Search for the cell housing the specified text and yield its (x, y) center coordinate. 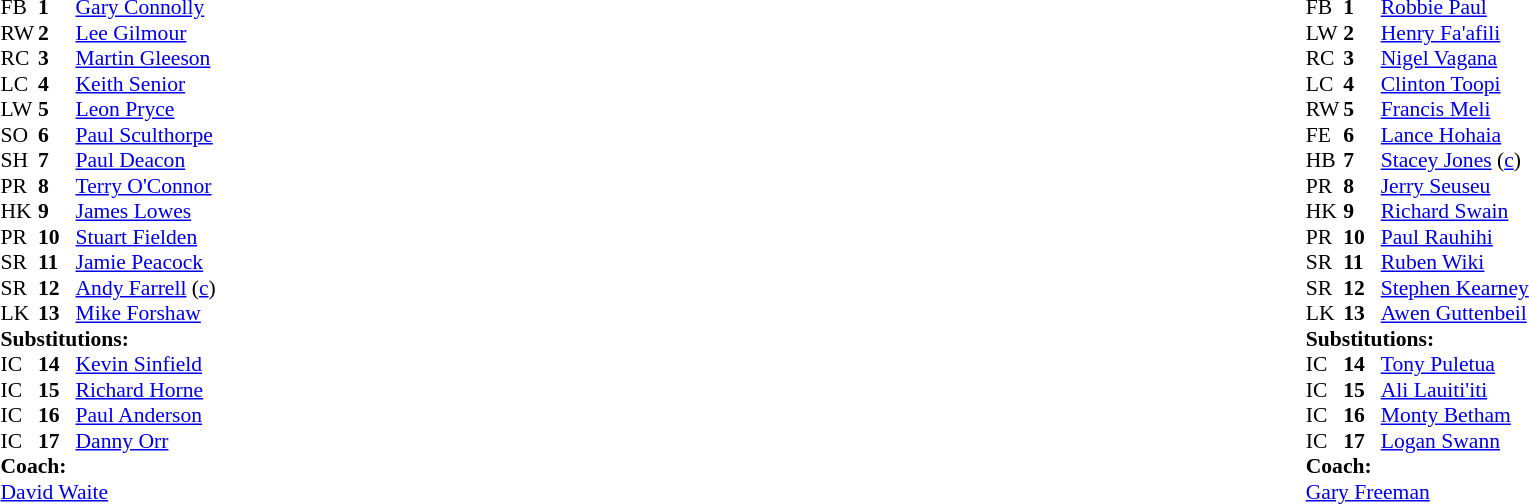
Logan Swann (1455, 441)
Henry Fa'afili (1455, 33)
Awen Guttenbeil (1455, 313)
Stacey Jones (c) (1455, 161)
SO (19, 135)
Mike Forshaw (146, 313)
Stephen Kearney (1455, 288)
Jerry Seuseu (1455, 186)
Terry O'Connor (146, 186)
Ali Lauiti'iti (1455, 390)
Kevin Sinfield (146, 365)
Ruben Wiki (1455, 263)
Francis Meli (1455, 109)
Lee Gilmour (146, 33)
Danny Orr (146, 441)
SH (19, 161)
Lance Hohaia (1455, 135)
Monty Betham (1455, 415)
Richard Horne (146, 390)
Richard Swain (1455, 211)
Martin Gleeson (146, 59)
Jamie Peacock (146, 263)
Leon Pryce (146, 109)
FE (1325, 135)
HB (1325, 161)
Paul Sculthorpe (146, 135)
Andy Farrell (c) (146, 288)
Keith Senior (146, 84)
Nigel Vagana (1455, 59)
James Lowes (146, 211)
Paul Rauhihi (1455, 237)
Tony Puletua (1455, 365)
Stuart Fielden (146, 237)
Paul Deacon (146, 161)
Clinton Toopi (1455, 84)
Paul Anderson (146, 415)
